Detect which cell encompasses the target text, then output its (x, y) center coordinate. 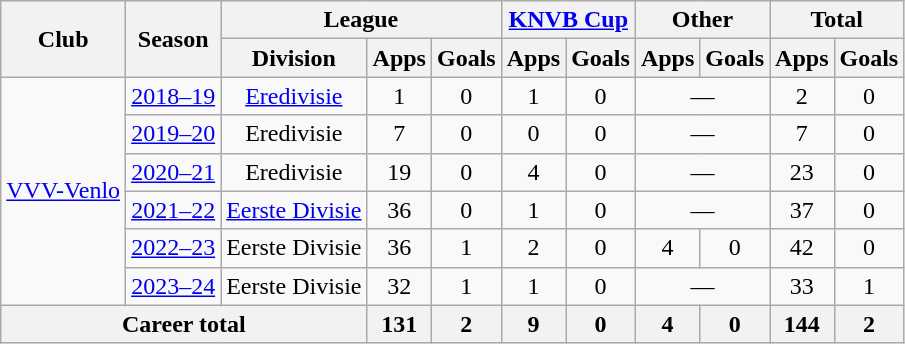
VVV-Venlo (64, 191)
Other (702, 20)
37 (802, 210)
Season (174, 39)
League (362, 20)
19 (399, 172)
2023–24 (174, 286)
KNVB Cup (568, 20)
33 (802, 286)
Career total (184, 324)
Total (837, 20)
2020–21 (174, 172)
32 (399, 286)
131 (399, 324)
2022–23 (174, 248)
2021–22 (174, 210)
2019–20 (174, 134)
Club (64, 39)
Division (294, 58)
9 (533, 324)
23 (802, 172)
2018–19 (174, 96)
144 (802, 324)
42 (802, 248)
